Detect which cell encompasses the target text, then output its [X, Y] center coordinate. 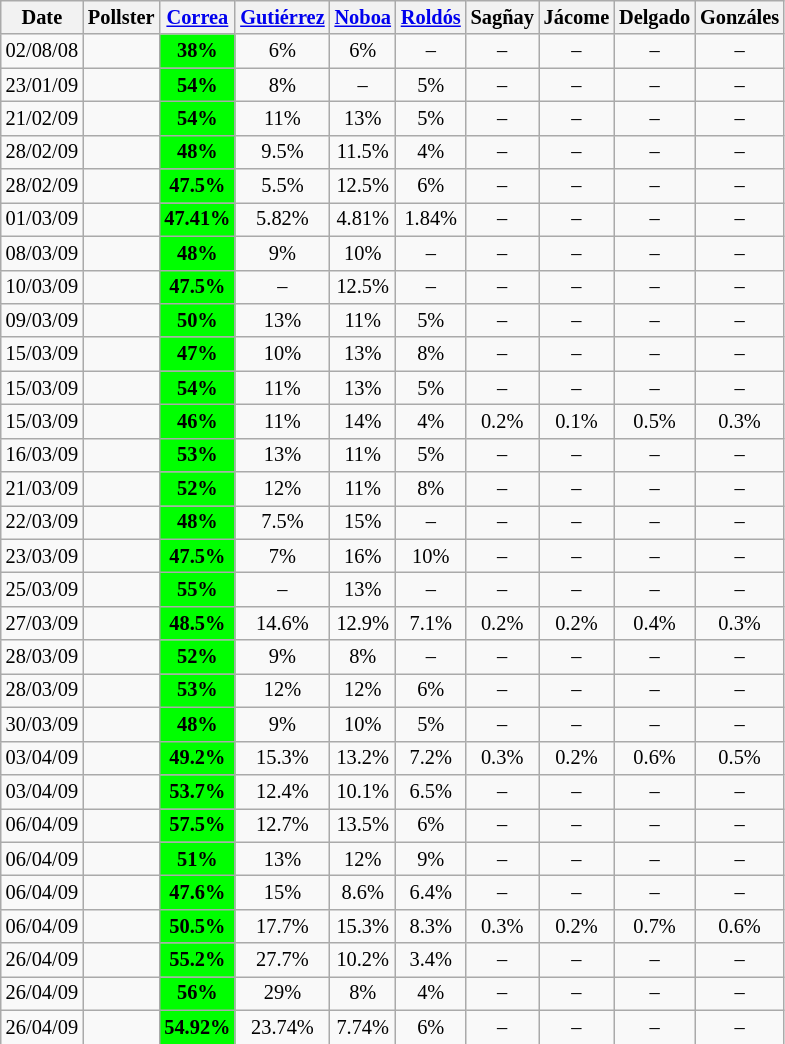
Jácome [576, 17]
7.1% [431, 623]
Date [42, 17]
27/03/09 [42, 623]
13.5% [363, 825]
25/03/09 [42, 589]
5.82% [282, 219]
49.2% [197, 758]
14.6% [282, 623]
13.2% [363, 758]
09/03/09 [42, 320]
3.4% [431, 960]
11.5% [363, 152]
57.5% [197, 825]
12.4% [282, 791]
46% [197, 421]
50% [197, 320]
Noboa [363, 17]
55.2% [197, 960]
Correa [197, 17]
50.5% [197, 926]
21/02/09 [42, 118]
29% [282, 993]
7.74% [363, 1027]
7.5% [282, 522]
16% [363, 556]
27.7% [282, 960]
51% [197, 859]
55% [197, 589]
14% [363, 421]
30/03/09 [42, 724]
Delgado [654, 17]
0.4% [654, 623]
23/03/09 [42, 556]
Pollster [121, 17]
12.9% [363, 623]
6.4% [431, 892]
8.6% [363, 892]
01/03/09 [42, 219]
23.74% [282, 1027]
Gutiérrez [282, 17]
4.81% [363, 219]
5.5% [282, 186]
10.2% [363, 960]
7.2% [431, 758]
0.7% [654, 926]
6.5% [431, 791]
02/08/08 [42, 51]
0.1% [576, 421]
53.7% [197, 791]
10.1% [363, 791]
22/03/09 [42, 522]
7% [282, 556]
17.7% [282, 926]
12.7% [282, 825]
23/01/09 [42, 85]
54.92% [197, 1027]
47.6% [197, 892]
48.5% [197, 623]
9.5% [282, 152]
38% [197, 51]
21/03/09 [42, 489]
56% [197, 993]
Gonzáles [740, 17]
47% [197, 354]
16/03/09 [42, 455]
8.3% [431, 926]
08/03/09 [42, 253]
Roldós [431, 17]
1.84% [431, 219]
10/03/09 [42, 287]
47.41% [197, 219]
Sagñay [502, 17]
